Detect which cell encompasses the target text, then output its [X, Y] center coordinate. 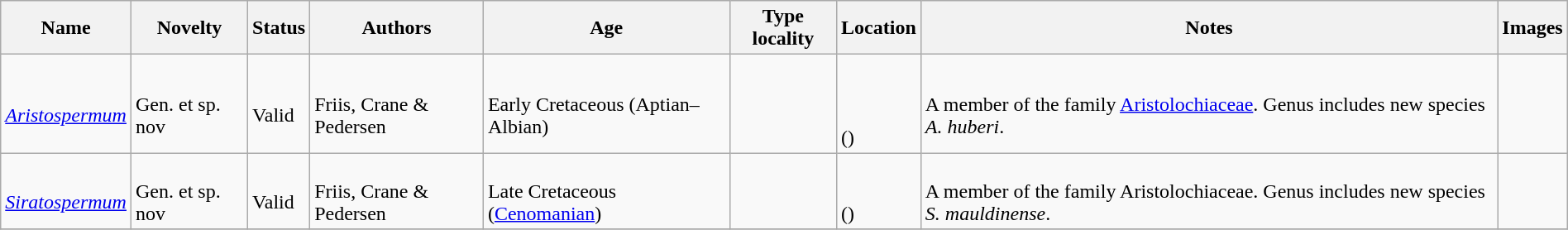
Notes [1209, 28]
Siratospermum [66, 191]
A member of the family Aristolochiaceae. Genus includes new species S. mauldinense. [1209, 191]
Status [280, 28]
Novelty [189, 28]
Type locality [782, 28]
Name [66, 28]
Aristospermum [66, 104]
Early Cretaceous (Aptian–Albian) [606, 104]
A member of the family Aristolochiaceae. Genus includes new species A. huberi. [1209, 104]
Late Cretaceous (Cenomanian) [606, 191]
Age [606, 28]
Authors [397, 28]
Location [879, 28]
Images [1532, 28]
